Output the (X, Y) coordinate of the center of the cell containing the given text.  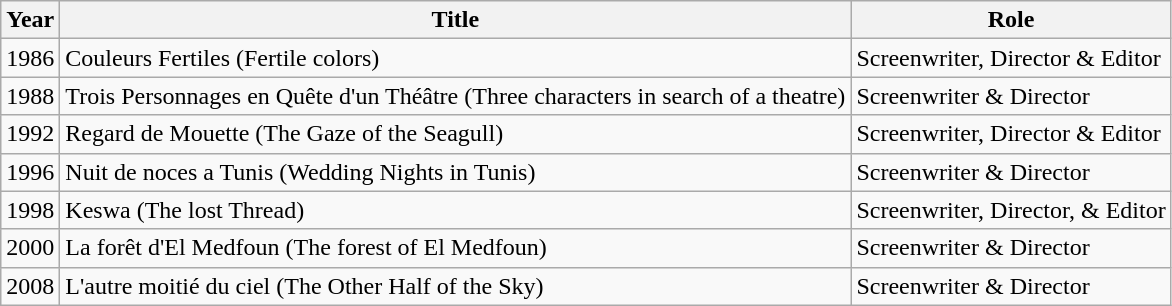
Regard de Mouette (The Gaze of the Seagull) (456, 134)
Trois Personnages en Quête d'un Théâtre (Three characters in search of a theatre) (456, 96)
Screenwriter, Director, & Editor (1011, 210)
2000 (30, 248)
1998 (30, 210)
2008 (30, 286)
1988 (30, 96)
La forêt d'El Medfoun (The forest of El Medfoun) (456, 248)
Couleurs Fertiles (Fertile colors) (456, 58)
Role (1011, 20)
Keswa (The lost Thread) (456, 210)
Title (456, 20)
Year (30, 20)
1992 (30, 134)
Nuit de noces a Tunis (Wedding Nights in Tunis) (456, 172)
L'autre moitié du ciel (The Other Half of the Sky) (456, 286)
1986 (30, 58)
1996 (30, 172)
